Identify which cell holds the provided text, then report its (x, y) central coordinate. 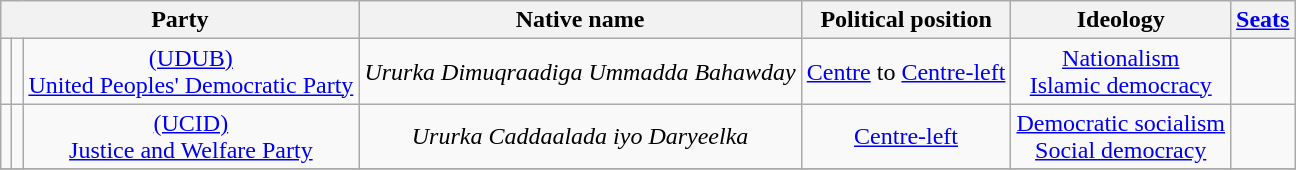
(UDUB)United Peoples' Democratic Party (191, 72)
Centre to Centre-left (906, 72)
Party (180, 20)
Political position (906, 20)
Ururka Dimuqraadiga Ummadda Bahawday (580, 72)
Native name (580, 20)
Ururka Caddaalada iyo Daryeelka (580, 136)
Seats (1263, 20)
Democratic socialismSocial democracy (1121, 136)
(UCID)Justice and Welfare Party (191, 136)
Centre-left (906, 136)
Ideology (1121, 20)
NationalismIslamic democracy (1121, 72)
